Capture the cell that displays the provided text and extract its [X, Y] central coordinate. 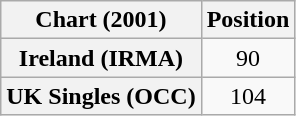
UK Singles (OCC) [101, 96]
Position [248, 20]
104 [248, 96]
Chart (2001) [101, 20]
Ireland (IRMA) [101, 58]
90 [248, 58]
